Pinpoint the cell where the given text exists, returning its [x, y] midpoint coordinate. 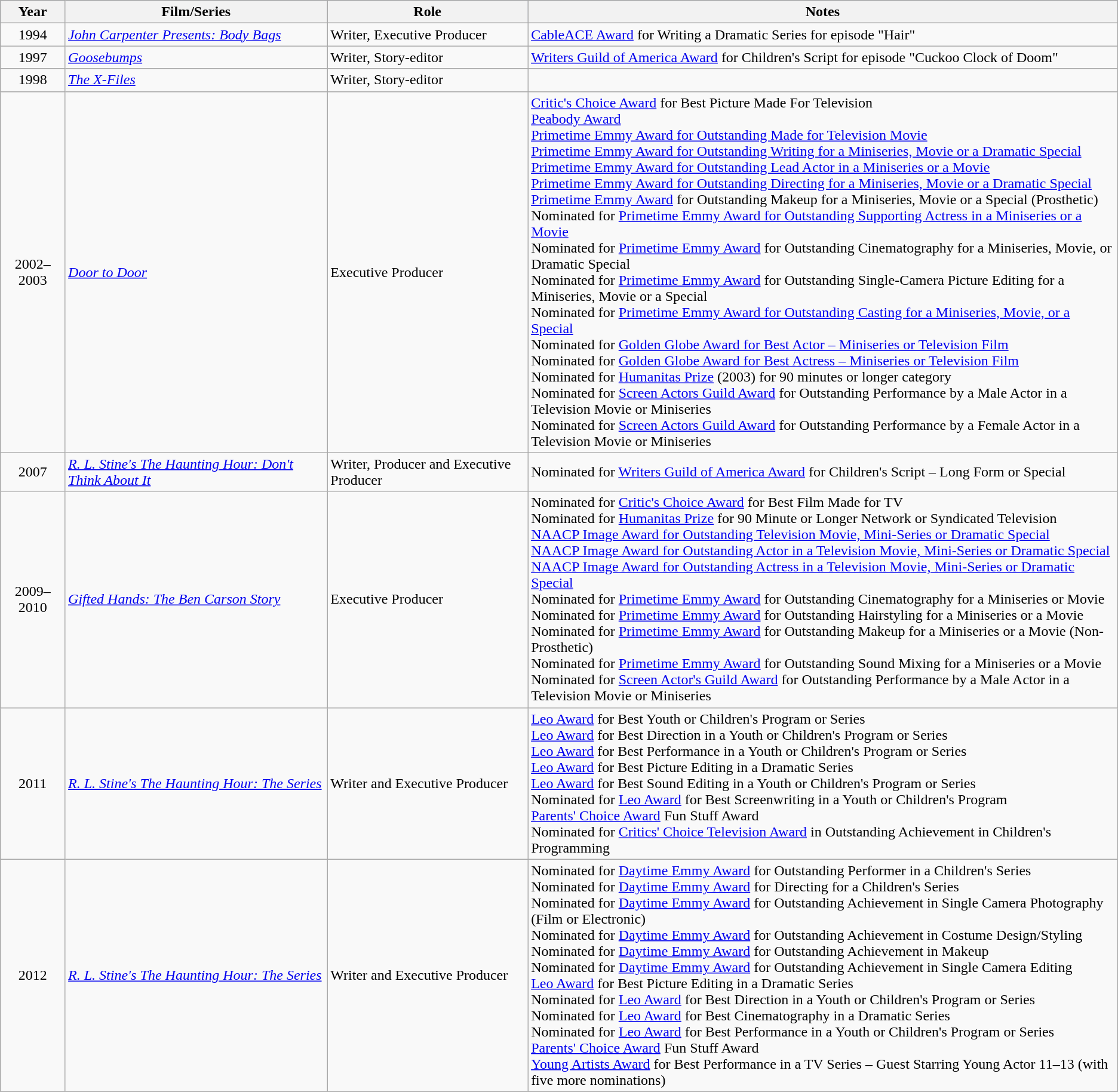
2011 [33, 783]
Film/Series [196, 12]
Door to Door [196, 272]
Notes [823, 12]
1994 [33, 35]
CableACE Award for Writing a Dramatic Series for episode "Hair" [823, 35]
1998 [33, 80]
The X-Files [196, 80]
Gifted Hands: The Ben Carson Story [196, 599]
2012 [33, 976]
Year [33, 12]
John Carpenter Presents: Body Bags [196, 35]
2009–2010 [33, 599]
Writers Guild of America Award for Children's Script for episode "Cuckoo Clock of Doom" [823, 57]
Writer, Executive Producer [428, 35]
Writer, Producer and Executive Producer [428, 472]
Goosebumps [196, 57]
1997 [33, 57]
2002–2003 [33, 272]
2007 [33, 472]
Nominated for Writers Guild of America Award for Children's Script – Long Form or Special [823, 472]
R. L. Stine's The Haunting Hour: Don't Think About It [196, 472]
Role [428, 12]
